Return (X, Y) of the center of cell containing provided text 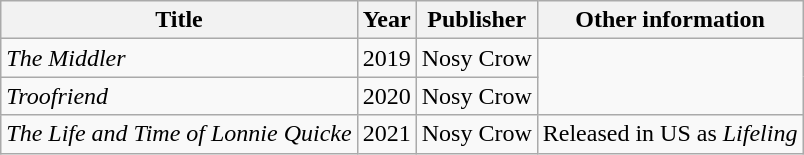
2019 (386, 58)
2020 (386, 96)
The Life and Time of Lonnie Quicke (179, 134)
Title (179, 20)
Troofriend (179, 96)
2021 (386, 134)
Year (386, 20)
Other information (670, 20)
The Middler (179, 58)
Publisher (476, 20)
Released in US as Lifeling (670, 134)
